Capture the cell that displays the provided text and extract its [X, Y] central coordinate. 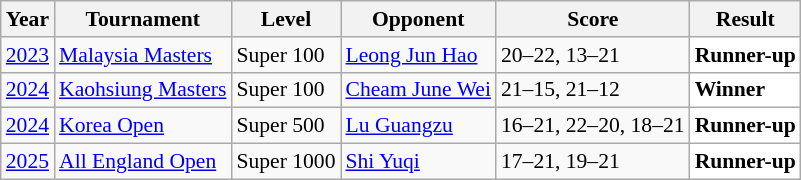
Year [28, 19]
20–22, 13–21 [593, 55]
Lu Guangzu [418, 126]
Shi Yuqi [418, 162]
Cheam June Wei [418, 90]
Korea Open [142, 126]
Super 500 [286, 126]
Level [286, 19]
Malaysia Masters [142, 55]
Opponent [418, 19]
17–21, 19–21 [593, 162]
All England Open [142, 162]
2025 [28, 162]
Leong Jun Hao [418, 55]
Score [593, 19]
Kaohsiung Masters [142, 90]
21–15, 21–12 [593, 90]
Result [746, 19]
Winner [746, 90]
Tournament [142, 19]
16–21, 22–20, 18–21 [593, 126]
Super 1000 [286, 162]
2023 [28, 55]
